Provide the (X, Y) coordinate of the cell's center where the given text is located.  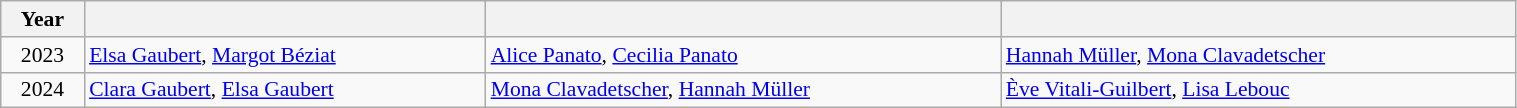
Mona Clavadetscher, Hannah Müller (744, 90)
2023 (42, 55)
Ève Vitali-Guilbert, Lisa Lebouc (1258, 90)
2024 (42, 90)
Elsa Gaubert, Margot Béziat (285, 55)
Hannah Müller, Mona Clavadetscher (1258, 55)
Alice Panato, Cecilia Panato (744, 55)
Clara Gaubert, Elsa Gaubert (285, 90)
Year (42, 19)
